Locate the cell with the specified text and output its (X, Y) center coordinate. 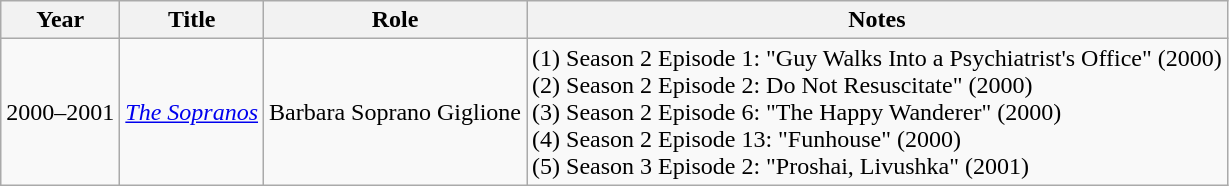
Year (60, 20)
2000–2001 (60, 112)
Title (192, 20)
Notes (878, 20)
The Sopranos (192, 112)
Barbara Soprano Giglione (396, 112)
Role (396, 20)
